Detect which cell encompasses the target text, then output its [x, y] center coordinate. 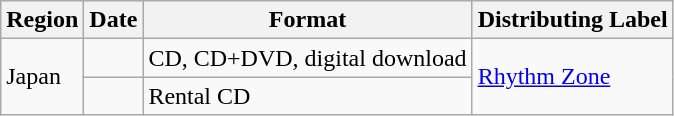
CD, CD+DVD, digital download [308, 58]
Distributing Label [572, 20]
Date [114, 20]
Rental CD [308, 96]
Region [42, 20]
Japan [42, 77]
Rhythm Zone [572, 77]
Format [308, 20]
